Locate the cell with the specified text and output its (X, Y) center coordinate. 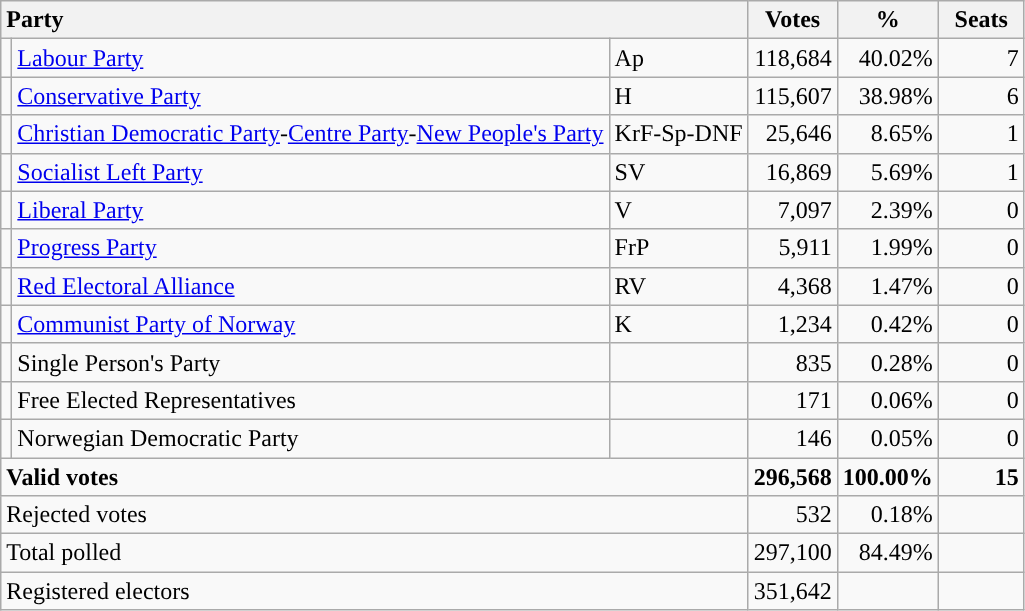
171 (792, 400)
Norwegian Democratic Party (310, 438)
297,100 (792, 553)
Rejected votes (374, 515)
1.99% (888, 248)
H (678, 96)
Total polled (374, 553)
Socialist Left Party (310, 172)
Votes (792, 20)
FrP (678, 248)
Seats (981, 20)
0.42% (888, 324)
115,607 (792, 96)
Conservative Party (310, 96)
0.06% (888, 400)
0.05% (888, 438)
4,368 (792, 286)
835 (792, 362)
Red Electoral Alliance (310, 286)
5.69% (888, 172)
Registered electors (374, 591)
8.65% (888, 134)
118,684 (792, 58)
1,234 (792, 324)
16,869 (792, 172)
0.28% (888, 362)
7,097 (792, 210)
Free Elected Representatives (310, 400)
532 (792, 515)
% (888, 20)
Labour Party (310, 58)
Communist Party of Norway (310, 324)
84.49% (888, 553)
25,646 (792, 134)
296,568 (792, 477)
100.00% (888, 477)
351,642 (792, 591)
Christian Democratic Party-Centre Party-New People's Party (310, 134)
2.39% (888, 210)
Ap (678, 58)
Valid votes (374, 477)
K (678, 324)
Liberal Party (310, 210)
Party (374, 20)
Single Person's Party (310, 362)
1.47% (888, 286)
146 (792, 438)
5,911 (792, 248)
V (678, 210)
6 (981, 96)
KrF-Sp-DNF (678, 134)
RV (678, 286)
7 (981, 58)
40.02% (888, 58)
Progress Party (310, 248)
0.18% (888, 515)
15 (981, 477)
38.98% (888, 96)
SV (678, 172)
